Return the (x, y) coordinate for the center point of the cell that contains the specified text.  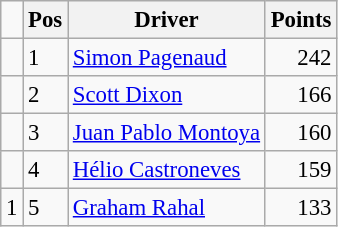
160 (300, 133)
166 (300, 95)
242 (300, 58)
Scott Dixon (167, 95)
Graham Rahal (167, 208)
2 (46, 95)
Juan Pablo Montoya (167, 133)
Driver (167, 20)
3 (46, 133)
Hélio Castroneves (167, 170)
Points (300, 20)
5 (46, 208)
4 (46, 170)
159 (300, 170)
133 (300, 208)
Pos (46, 20)
Simon Pagenaud (167, 58)
